Output the [x, y] coordinate of the center of the cell containing the given text.  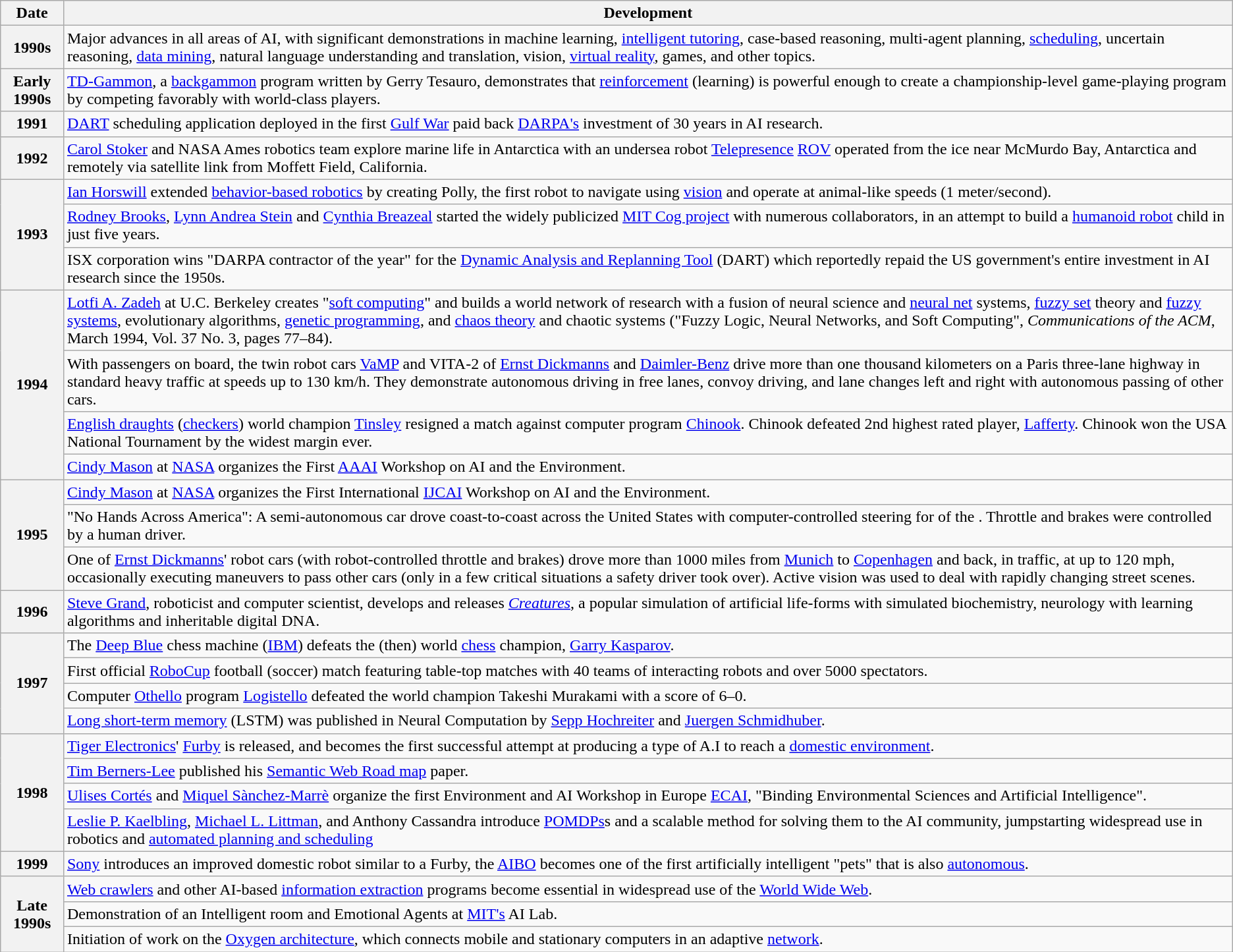
Long short-term memory (LSTM) was published in Neural Computation by Sepp Hochreiter and Juergen Schmidhuber. [648, 721]
DART scheduling application deployed in the first Gulf War paid back DARPA's investment of 30 years in AI research. [648, 124]
First official RoboCup football (soccer) match featuring table-top matches with 40 teams of interacting robots and over 5000 spectators. [648, 671]
1999 [32, 864]
1995 [32, 535]
Date [32, 13]
1998 [32, 792]
Early 1990s [32, 90]
Cindy Mason at NASA organizes the First AAAI Workshop on AI and the Environment. [648, 466]
1992 [32, 158]
Web crawlers and other AI-based information extraction programs become essential in widespread use of the World Wide Web. [648, 889]
Tiger Electronics' Furby is released, and becomes the first successful attempt at producing a type of A.I to reach a domestic environment. [648, 746]
Tim Berners-Lee published his Semantic Web Road map paper. [648, 771]
Computer Othello program Logistello defeated the world champion Takeshi Murakami with a score of 6–0. [648, 696]
Development [648, 13]
1993 [32, 235]
1996 [32, 611]
Demonstration of an Intelligent room and Emotional Agents at MIT's AI Lab. [648, 914]
The Deep Blue chess machine (IBM) defeats the (then) world chess champion, Garry Kasparov. [648, 646]
Initiation of work on the Oxygen architecture, which connects mobile and stationary computers in an adaptive network. [648, 939]
1994 [32, 385]
Cindy Mason at NASA organizes the First International IJCAI Workshop on AI and the Environment. [648, 492]
1997 [32, 683]
Late 1990s [32, 914]
1990s [32, 47]
1991 [32, 124]
